Determine the [X, Y] coordinate at the center of the cell enclosing the given text.  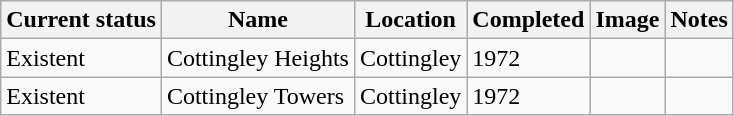
Name [258, 20]
Completed [528, 20]
Image [628, 20]
Notes [699, 20]
Cottingley Towers [258, 96]
Cottingley Heights [258, 58]
Current status [82, 20]
Location [410, 20]
